Provide the [x, y] coordinate of the cell's center where the given text is located.  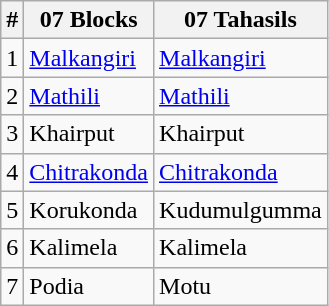
6 [12, 248]
5 [12, 210]
Kudumulgumma [241, 210]
1 [12, 58]
Korukonda [89, 210]
7 [12, 286]
4 [12, 172]
# [12, 20]
3 [12, 134]
Motu [241, 286]
07 Blocks [89, 20]
2 [12, 96]
07 Tahasils [241, 20]
Podia [89, 286]
